From the cell containing the given text, extract its center point as [X, Y] coordinate. 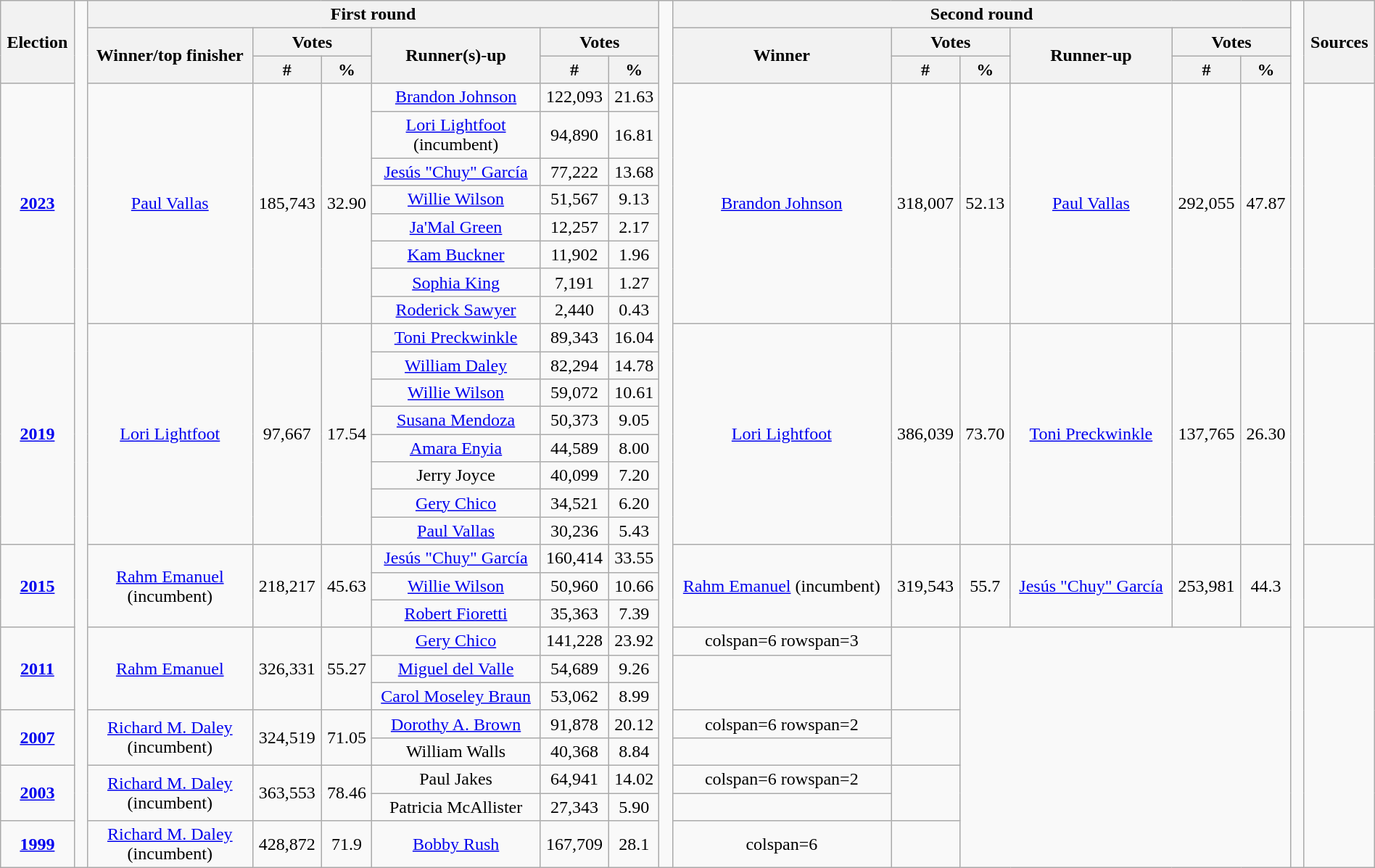
160,414 [574, 558]
Rahm Emanuel [170, 669]
5.90 [634, 807]
2019 [38, 434]
1999 [38, 844]
8.99 [634, 696]
Amara Enyia [456, 448]
2023 [38, 204]
1.96 [634, 255]
1.27 [634, 282]
50,373 [574, 421]
Susana Mendoza [456, 421]
6.20 [634, 503]
122,093 [574, 97]
30,236 [574, 531]
44,589 [574, 448]
William Walls [456, 751]
363,553 [287, 793]
326,331 [287, 669]
First round [373, 15]
34,521 [574, 503]
35,363 [574, 613]
324,519 [287, 737]
21.63 [634, 97]
167,709 [574, 844]
2.17 [634, 227]
Winner [782, 56]
141,228 [574, 641]
54,689 [574, 669]
12,257 [574, 227]
137,765 [1207, 434]
9.05 [634, 421]
Bobby Rush [456, 844]
50,960 [574, 586]
319,543 [925, 586]
13.68 [634, 172]
14.78 [634, 365]
2,440 [574, 310]
20.12 [634, 724]
9.26 [634, 669]
Kam Buckner [456, 255]
428,872 [287, 844]
40,368 [574, 751]
Roderick Sawyer [456, 310]
9.13 [634, 199]
2015 [38, 586]
73.70 [985, 434]
292,055 [1207, 204]
52.13 [985, 204]
16.81 [634, 135]
Rahm Emanuel (incumbent) [782, 586]
10.61 [634, 393]
2003 [38, 793]
44.3 [1266, 586]
17.54 [347, 434]
89,343 [574, 337]
16.04 [634, 337]
71.9 [347, 844]
colspan=6 [782, 844]
10.66 [634, 586]
Paul Jakes [456, 779]
2007 [38, 737]
77,222 [574, 172]
14.02 [634, 779]
Robert Fioretti [456, 613]
97,667 [287, 434]
71.05 [347, 737]
Winner/top finisher [170, 56]
33.55 [634, 558]
Lori Lightfoot(incumbent) [456, 135]
William Daley [456, 365]
28.1 [634, 844]
5.43 [634, 531]
78.46 [347, 793]
51,567 [574, 199]
Patricia McAllister [456, 807]
Election [38, 42]
318,007 [925, 204]
Sources [1339, 42]
40,099 [574, 476]
47.87 [1266, 204]
55.27 [347, 669]
386,039 [925, 434]
7.39 [634, 613]
Second round [982, 15]
8.84 [634, 751]
Jerry Joyce [456, 476]
253,981 [1207, 586]
Miguel del Valle [456, 669]
26.30 [1266, 434]
Runner(s)-up [456, 56]
Dorothy A. Brown [456, 724]
91,878 [574, 724]
11,902 [574, 255]
7,191 [574, 282]
218,217 [287, 586]
Carol Moseley Braun [456, 696]
Runner-up [1091, 56]
59,072 [574, 393]
7.20 [634, 476]
64,941 [574, 779]
0.43 [634, 310]
27,343 [574, 807]
32.90 [347, 204]
23.92 [634, 641]
94,890 [574, 135]
82,294 [574, 365]
Ja'Mal Green [456, 227]
colspan=6 rowspan=3 [782, 641]
Sophia King [456, 282]
Rahm Emanuel(incumbent) [170, 586]
53,062 [574, 696]
185,743 [287, 204]
2011 [38, 669]
45.63 [347, 586]
55.7 [985, 586]
8.00 [634, 448]
